Scan for the cell matching the given text and deliver its [X, Y] coordinate at center. 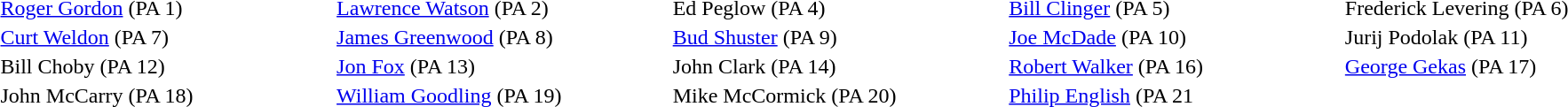
James Greenwood (PA 8) [503, 37]
Bud Shuster (PA 9) [838, 37]
Joe McDade (PA 10) [1175, 37]
Robert Walker (PA 16) [1175, 66]
Jon Fox (PA 13) [503, 66]
John Clark (PA 14) [838, 66]
